Find where the given text appears and provide that cell's center as (X, Y) coordinate. 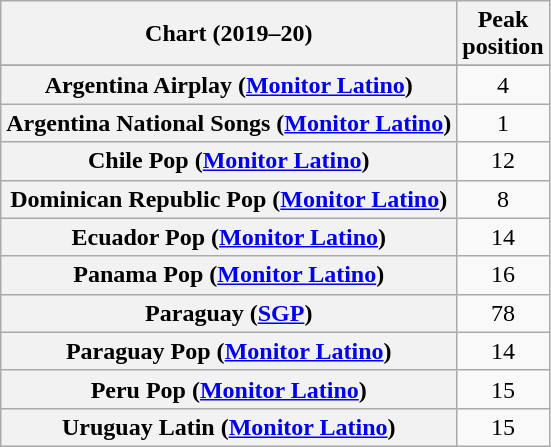
Argentina National Songs (Monitor Latino) (229, 123)
Peru Pop (Monitor Latino) (229, 389)
Dominican Republic Pop (Monitor Latino) (229, 199)
Chile Pop (Monitor Latino) (229, 161)
1 (503, 123)
8 (503, 199)
Paraguay (SGP) (229, 313)
78 (503, 313)
12 (503, 161)
Peak position (503, 34)
Chart (2019–20) (229, 34)
Argentina Airplay (Monitor Latino) (229, 85)
Panama Pop (Monitor Latino) (229, 275)
4 (503, 85)
Uruguay Latin (Monitor Latino) (229, 427)
16 (503, 275)
Ecuador Pop (Monitor Latino) (229, 237)
Paraguay Pop (Monitor Latino) (229, 351)
